For the text-containing cell, return its midpoint in [X, Y] coordinate format. 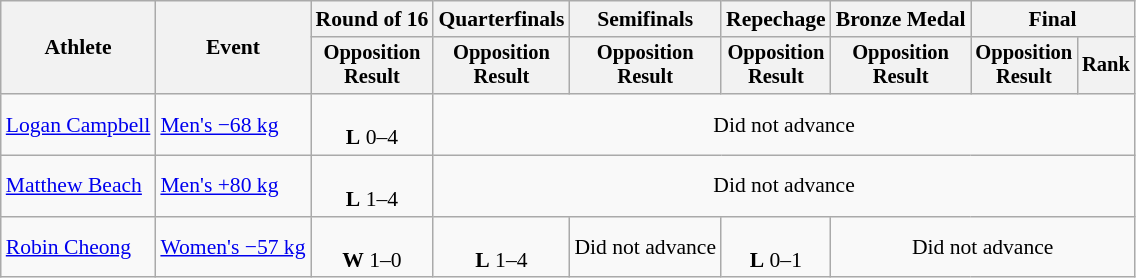
Rank [1106, 66]
Final [1052, 19]
Quarterfinals [501, 19]
Women's −57 kg [232, 248]
Men's −68 kg [232, 124]
W 1–0 [372, 248]
Event [232, 48]
Repechage [776, 19]
Round of 16 [372, 19]
Robin Cheong [78, 248]
L 0–1 [776, 248]
Athlete [78, 48]
Men's +80 kg [232, 186]
Matthew Beach [78, 186]
L 0–4 [372, 124]
Bronze Medal [901, 19]
Semifinals [645, 19]
Logan Campbell [78, 124]
